For the text-containing cell, return its midpoint in [x, y] coordinate format. 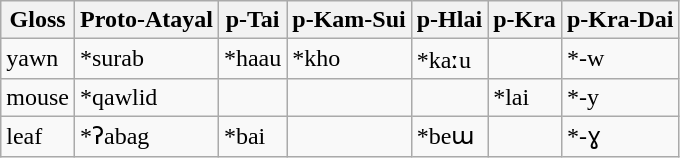
yawn [38, 59]
*qawlid [146, 97]
leaf [38, 136]
*-ɣ [620, 136]
*kho [349, 59]
p-Kam-Sui [349, 20]
p-Kra [525, 20]
p-Tai [252, 20]
*bai [252, 136]
*surab [146, 59]
Gloss [38, 20]
*lai [525, 97]
*ʔabag [146, 136]
p-Hlai [449, 20]
*beɯ [449, 136]
Proto-Atayal [146, 20]
mouse [38, 97]
*-y [620, 97]
*-w [620, 59]
p-Kra-Dai [620, 20]
*kaːu [449, 59]
*haau [252, 59]
